Find where the given text appears and provide that cell's center as (X, Y) coordinate. 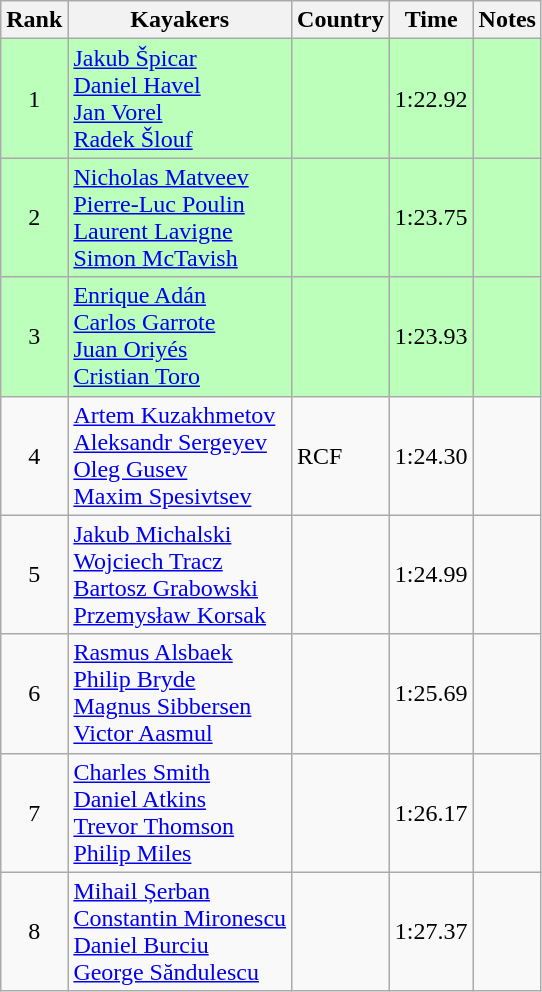
1:23.75 (431, 218)
1:27.37 (431, 932)
Rasmus AlsbaekPhilip BrydeMagnus SibbersenVictor Aasmul (180, 694)
1 (34, 98)
Jakub MichalskiWojciech TraczBartosz GrabowskiPrzemysław Korsak (180, 574)
Rank (34, 20)
RCF (341, 456)
Charles SmithDaniel AtkinsTrevor ThomsonPhilip Miles (180, 812)
Nicholas MatveevPierre-Luc PoulinLaurent LavigneSimon McTavish (180, 218)
Notes (507, 20)
Kayakers (180, 20)
1:25.69 (431, 694)
7 (34, 812)
1:26.17 (431, 812)
1:23.93 (431, 336)
8 (34, 932)
Country (341, 20)
1:24.30 (431, 456)
6 (34, 694)
Time (431, 20)
Jakub ŠpicarDaniel HavelJan VorelRadek Šlouf (180, 98)
1:24.99 (431, 574)
3 (34, 336)
Mihail ȘerbanConstantin MironescuDaniel BurciuGeorge Săndulescu (180, 932)
Artem KuzakhmetovAleksandr SergeyevOleg GusevMaxim Spesivtsev (180, 456)
1:22.92 (431, 98)
4 (34, 456)
2 (34, 218)
Enrique AdánCarlos GarroteJuan OriyésCristian Toro (180, 336)
5 (34, 574)
